Output the (x, y) coordinate of the center of the cell containing the given text.  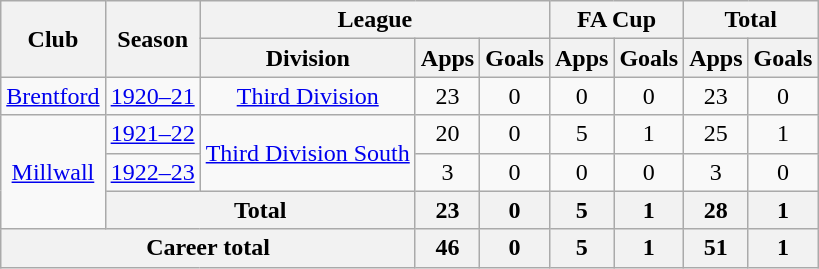
League (374, 20)
Career total (208, 248)
Millwall (53, 172)
1921–22 (152, 134)
20 (447, 134)
Division (308, 58)
1920–21 (152, 96)
25 (716, 134)
Third Division South (308, 153)
Club (53, 39)
51 (716, 248)
1922–23 (152, 172)
Season (152, 39)
Brentford (53, 96)
46 (447, 248)
Third Division (308, 96)
28 (716, 210)
FA Cup (616, 20)
